Return the [X, Y] coordinate for the center point of the cell that contains the specified text.  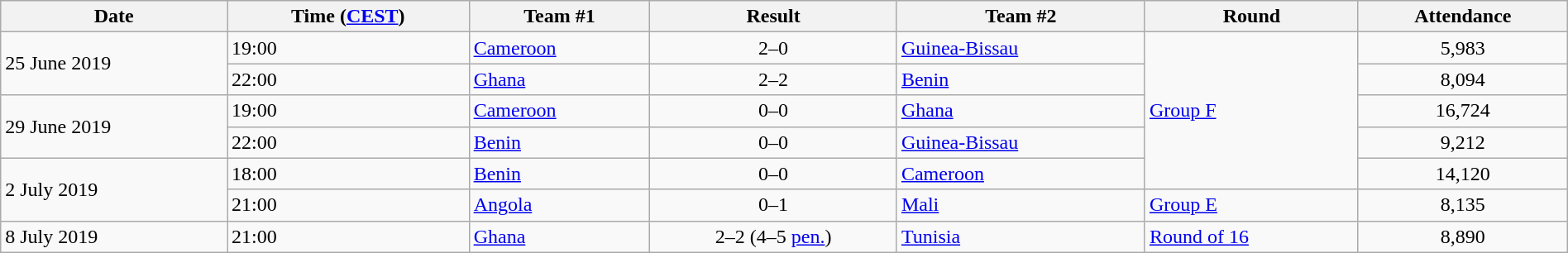
0–1 [774, 205]
2–2 [774, 79]
18:00 [347, 174]
Group F [1251, 111]
16,724 [1462, 111]
Team #1 [559, 17]
Angola [559, 205]
Team #2 [1021, 17]
Group E [1251, 205]
Time (CEST) [347, 17]
9,212 [1462, 142]
5,983 [1462, 48]
Round of 16 [1251, 236]
14,120 [1462, 174]
Mali [1021, 205]
8,094 [1462, 79]
8,135 [1462, 205]
2–2 (4–5 pen.) [774, 236]
Date [114, 17]
2–0 [774, 48]
Attendance [1462, 17]
8 July 2019 [114, 236]
8,890 [1462, 236]
29 June 2019 [114, 126]
2 July 2019 [114, 189]
Result [774, 17]
Round [1251, 17]
25 June 2019 [114, 64]
Tunisia [1021, 236]
